Detect which cell encompasses the target text, then output its (x, y) center coordinate. 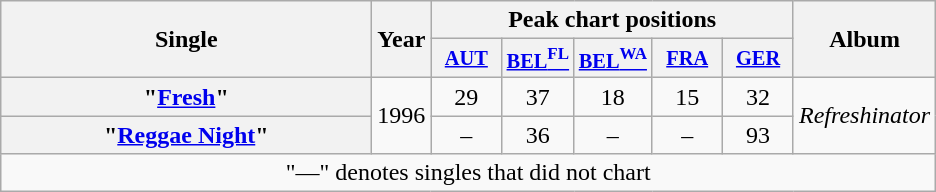
18 (613, 97)
29 (466, 97)
BELWA (613, 58)
Peak chart positions (612, 20)
"Fresh" (186, 97)
1996 (402, 116)
BELFL (538, 58)
Album (864, 40)
32 (758, 97)
36 (538, 135)
93 (758, 135)
Refreshinator (864, 116)
Single (186, 40)
GER (758, 58)
FRA (688, 58)
AUT (466, 58)
Year (402, 40)
"—" denotes singles that did not chart (468, 173)
37 (538, 97)
"Reggae Night" (186, 135)
15 (688, 97)
